Output the [X, Y] coordinate of the center of the cell containing the given text.  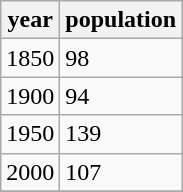
139 [121, 134]
year [30, 20]
population [121, 20]
98 [121, 58]
94 [121, 96]
1850 [30, 58]
1950 [30, 134]
107 [121, 172]
1900 [30, 96]
2000 [30, 172]
